Extract the (x, y) coordinate from the center of the cell holding the provided text.  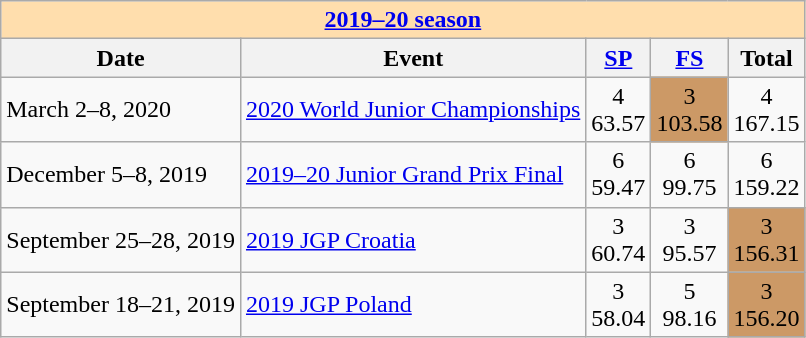
2019–20 season (403, 20)
3 156.31 (766, 240)
September 25–28, 2019 (121, 240)
3 60.74 (618, 240)
SP (618, 58)
6 99.75 (690, 174)
5 98.16 (690, 304)
6 159.22 (766, 174)
2020 World Junior Championships (412, 110)
6 59.47 (618, 174)
3 103.58 (690, 110)
3 156.20 (766, 304)
Event (412, 58)
3 58.04 (618, 304)
December 5–8, 2019 (121, 174)
September 18–21, 2019 (121, 304)
4 167.15 (766, 110)
March 2–8, 2020 (121, 110)
2019 JGP Croatia (412, 240)
4 63.57 (618, 110)
FS (690, 58)
2019–20 Junior Grand Prix Final (412, 174)
3 95.57 (690, 240)
Total (766, 58)
Date (121, 58)
2019 JGP Poland (412, 304)
